Determine the [x, y] coordinate at the center of the cell enclosing the given text.  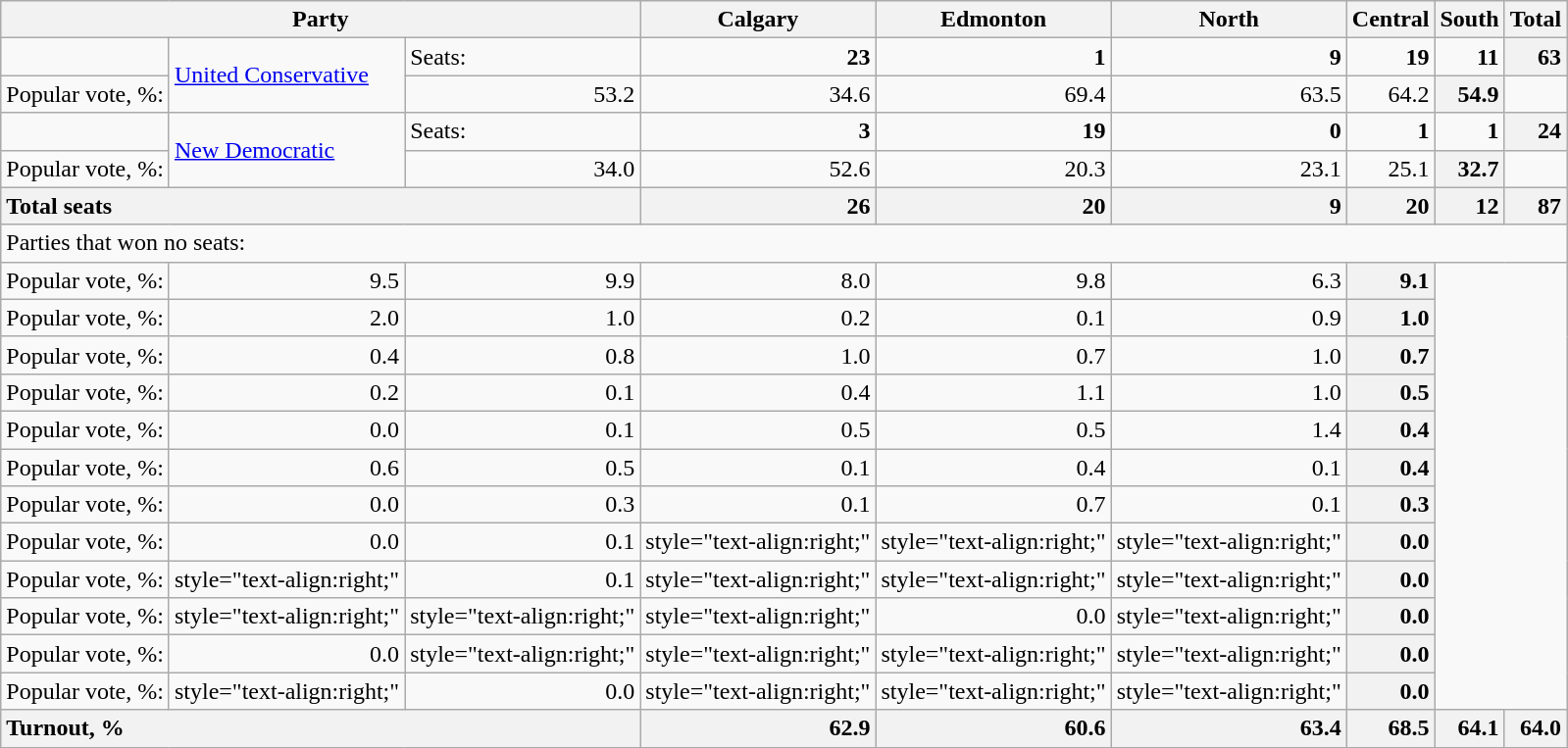
32.7 [1469, 169]
52.6 [758, 169]
53.2 [523, 94]
6.3 [1229, 280]
9.9 [523, 280]
54.9 [1469, 94]
0.8 [523, 355]
34.6 [758, 94]
64.1 [1469, 728]
Total seats [321, 206]
64.2 [1391, 94]
9.1 [1391, 280]
69.4 [993, 94]
0.6 [286, 468]
62.9 [758, 728]
12 [1469, 206]
63.5 [1229, 94]
Party [321, 20]
63.4 [1229, 728]
20.3 [993, 169]
2.0 [286, 318]
23 [758, 57]
24 [1536, 131]
South [1469, 20]
1.1 [993, 392]
0.9 [1229, 318]
Central [1391, 20]
1.4 [1229, 429]
23.1 [1229, 169]
New Democratic [286, 150]
63 [1536, 57]
25.1 [1391, 169]
26 [758, 206]
8.0 [758, 280]
0 [1229, 131]
68.5 [1391, 728]
9.5 [286, 280]
9.8 [993, 280]
United Conservative [286, 75]
Calgary [758, 20]
34.0 [523, 169]
87 [1536, 206]
Edmonton [993, 20]
Turnout, % [321, 728]
Total [1536, 20]
3 [758, 131]
Parties that won no seats: [784, 243]
11 [1469, 57]
60.6 [993, 728]
64.0 [1536, 728]
North [1229, 20]
